Extract the [x, y] coordinate from the center of the cell holding the provided text.  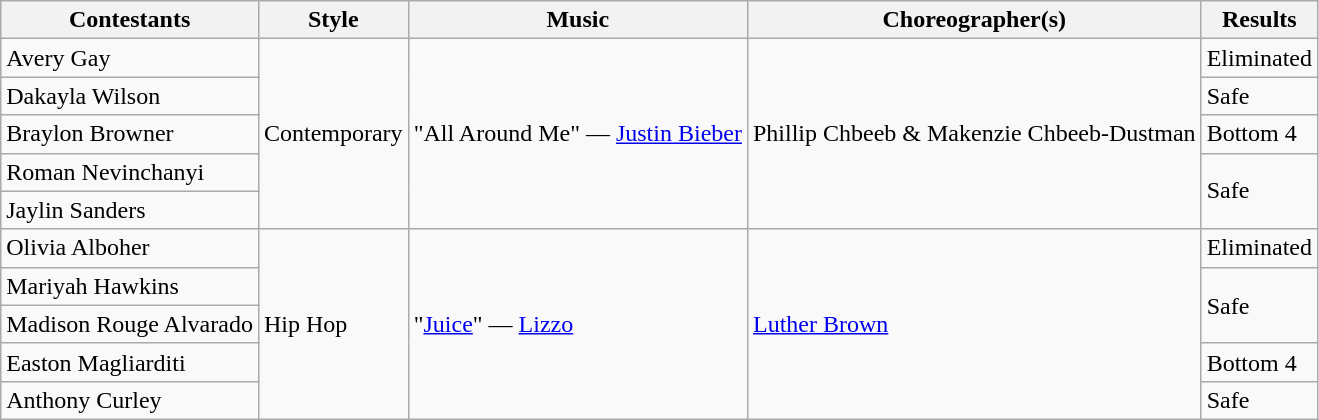
Phillip Chbeeb & Makenzie Chbeeb-Dustman [974, 134]
Music [578, 20]
Braylon Browner [130, 134]
Contemporary [333, 134]
Style [333, 20]
Contestants [130, 20]
Olivia Alboher [130, 248]
"All Around Me" — Justin Bieber [578, 134]
Easton Magliarditi [130, 362]
Madison Rouge Alvarado [130, 324]
"Juice" — Lizzo [578, 324]
Luther Brown [974, 324]
Results [1259, 20]
Anthony Curley [130, 400]
Jaylin Sanders [130, 210]
Choreographer(s) [974, 20]
Roman Nevinchanyi [130, 172]
Dakayla Wilson [130, 96]
Hip Hop [333, 324]
Avery Gay [130, 58]
Mariyah Hawkins [130, 286]
